Pinpoint the cell where the given text exists, returning its [X, Y] midpoint coordinate. 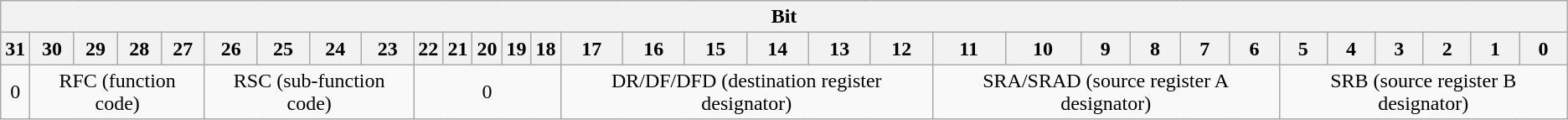
21 [457, 49]
23 [387, 49]
14 [777, 49]
29 [95, 49]
4 [1350, 49]
17 [591, 49]
Bit [784, 17]
5 [1303, 49]
30 [52, 49]
18 [546, 49]
12 [901, 49]
25 [283, 49]
2 [1447, 49]
SRA/SRAD (source register A designator) [1106, 92]
RSC (sub-function code) [308, 92]
19 [516, 49]
1 [1494, 49]
31 [15, 49]
DR/DF/DFD (destination register designator) [746, 92]
24 [335, 49]
13 [839, 49]
11 [968, 49]
6 [1255, 49]
22 [429, 49]
15 [715, 49]
9 [1106, 49]
SRB (source register B designator) [1423, 92]
10 [1043, 49]
7 [1204, 49]
20 [487, 49]
16 [653, 49]
27 [183, 49]
3 [1399, 49]
26 [230, 49]
RFC (function code) [117, 92]
8 [1154, 49]
28 [139, 49]
